Pinpoint the cell where the given text exists, returning its [X, Y] midpoint coordinate. 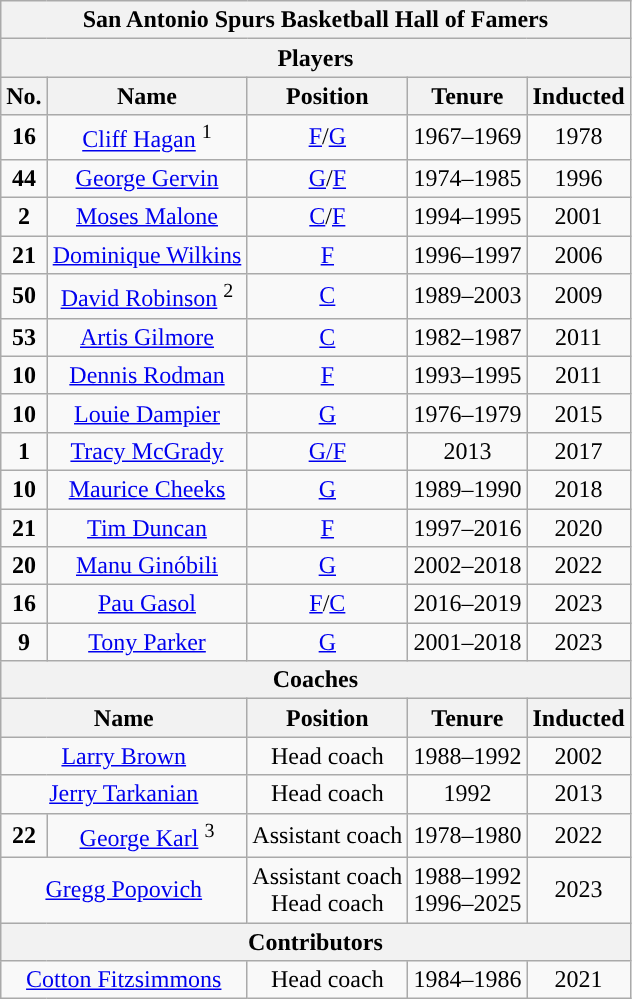
Dennis Rodman [147, 375]
1989–1990 [468, 489]
Assistant coachHead coach [328, 890]
2002–2018 [468, 566]
2009 [578, 296]
Maurice Cheeks [147, 489]
2002 [578, 756]
2001–2018 [468, 642]
Assistant coach [328, 836]
David Robinson 2 [147, 296]
2015 [578, 413]
1974–1985 [468, 178]
1982–1987 [468, 337]
Players [316, 58]
Louie Dampier [147, 413]
2021 [578, 980]
Manu Ginóbili [147, 566]
Tim Duncan [147, 528]
1 [24, 451]
20 [24, 566]
C/F [328, 217]
2 [24, 217]
1978 [578, 138]
San Antonio Spurs Basketball Hall of Famers [316, 20]
Cliff Hagan 1 [147, 138]
F/G [328, 138]
1967–1969 [468, 138]
50 [24, 296]
Cotton Fitzsimmons [124, 980]
2020 [578, 528]
Moses Malone [147, 217]
2017 [578, 451]
2006 [578, 255]
1997–2016 [468, 528]
9 [24, 642]
F/C [328, 604]
2001 [578, 217]
Gregg Popovich [124, 890]
Artis Gilmore [147, 337]
53 [24, 337]
1984–1986 [468, 980]
1988–1992 [468, 756]
1993–1995 [468, 375]
George Karl 3 [147, 836]
No. [24, 96]
22 [24, 836]
1996 [578, 178]
George Gervin [147, 178]
Tracy McGrady [147, 451]
Contributors [316, 942]
44 [24, 178]
1989–2003 [468, 296]
Coaches [316, 680]
2018 [578, 489]
2016–2019 [468, 604]
1994–1995 [468, 217]
1996–1997 [468, 255]
1978–1980 [468, 836]
Jerry Tarkanian [124, 794]
Larry Brown [124, 756]
1992 [468, 794]
1976–1979 [468, 413]
Dominique Wilkins [147, 255]
1988–19921996–2025 [468, 890]
Tony Parker [147, 642]
Pau Gasol [147, 604]
